Identify which cell holds the provided text, then report its [x, y] central coordinate. 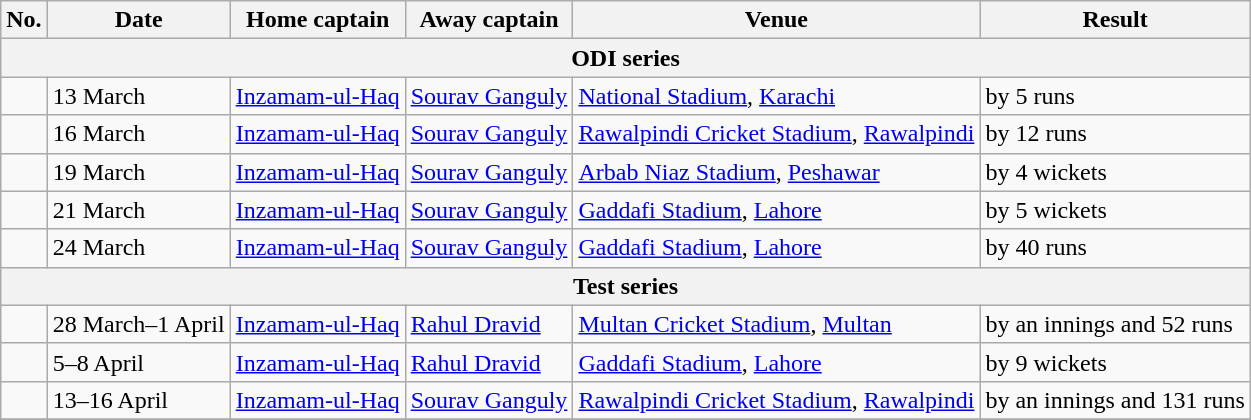
28 March–1 April [138, 324]
by 40 runs [1115, 248]
5–8 April [138, 362]
by an innings and 131 runs [1115, 400]
24 March [138, 248]
by 4 wickets [1115, 172]
13 March [138, 96]
by 5 runs [1115, 96]
National Stadium, Karachi [776, 96]
by 5 wickets [1115, 210]
16 March [138, 134]
Date [138, 20]
Multan Cricket Stadium, Multan [776, 324]
by an innings and 52 runs [1115, 324]
by 12 runs [1115, 134]
21 March [138, 210]
No. [24, 20]
Venue [776, 20]
Test series [626, 286]
by 9 wickets [1115, 362]
19 March [138, 172]
Result [1115, 20]
13–16 April [138, 400]
Arbab Niaz Stadium, Peshawar [776, 172]
ODI series [626, 58]
Away captain [489, 20]
Home captain [318, 20]
